Identify which cell holds the provided text, then report its [X, Y] central coordinate. 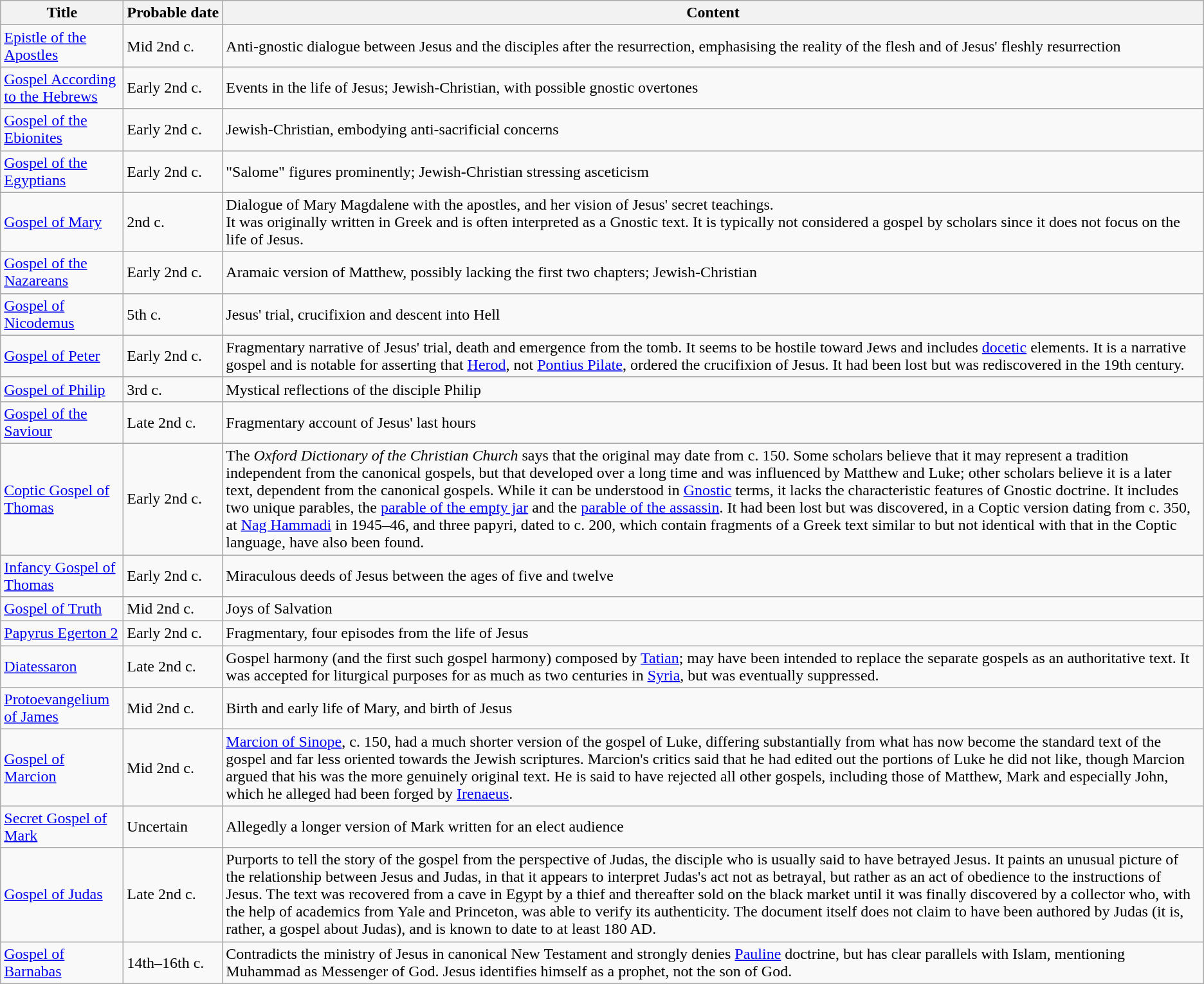
Fragmentary account of Jesus' last hours [713, 422]
Miraculous deeds of Jesus between the ages of five and twelve [713, 575]
5th c. [173, 314]
Gospel of Peter [62, 356]
Gospel of the Egyptians [62, 171]
Allegedly a longer version of Mark written for an elect audience [713, 827]
14th–16th c. [173, 962]
Epistle of the Apostles [62, 46]
Infancy Gospel of Thomas [62, 575]
Content [713, 13]
Probable date [173, 13]
Fragmentary, four episodes from the life of Jesus [713, 633]
"Salome" figures prominently; Jewish-Christian stressing asceticism [713, 171]
Diatessaron [62, 666]
Gospel of the Nazareans [62, 273]
Title [62, 13]
Gospel According to the Hebrews [62, 87]
Gospel of Judas [62, 895]
Gospel of Philip [62, 389]
Gospel of Barnabas [62, 962]
Gospel of Marcion [62, 768]
3rd c. [173, 389]
Birth and early life of Mary, and birth of Jesus [713, 709]
Gospel of Nicodemus [62, 314]
2nd c. [173, 222]
Coptic Gospel of Thomas [62, 499]
Jewish-Christian, embodying anti-sacrificial concerns [713, 130]
Joys of Salvation [713, 609]
Papyrus Egerton 2 [62, 633]
Uncertain [173, 827]
Gospel of the Saviour [62, 422]
Aramaic version of Matthew, possibly lacking the first two chapters; Jewish-Christian [713, 273]
Secret Gospel of Mark [62, 827]
Protoevangelium of James [62, 709]
Mystical reflections of the disciple Philip [713, 389]
Gospel of the Ebionites [62, 130]
Gospel of Truth [62, 609]
Anti-gnostic dialogue between Jesus and the disciples after the resurrection, emphasising the reality of the flesh and of Jesus' fleshly resurrection [713, 46]
Jesus' trial, crucifixion and descent into Hell [713, 314]
Gospel of Mary [62, 222]
Events in the life of Jesus; Jewish-Christian, with possible gnostic overtones [713, 87]
